Provide the (x, y) coordinate of the cell's center where the given text is located.  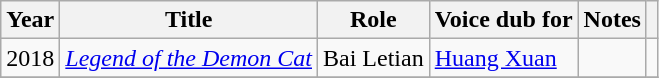
Role (374, 20)
Year (30, 20)
Title (189, 20)
Bai Letian (374, 58)
Legend of the Demon Cat (189, 58)
Huang Xuan (504, 58)
2018 (30, 58)
Voice dub for (504, 20)
Notes (612, 20)
